Scan for the cell matching the given text and deliver its (X, Y) coordinate at center. 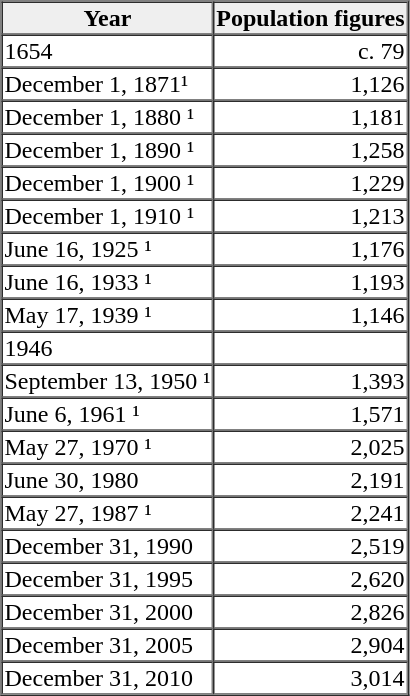
2,191 (310, 480)
June 16, 1933 ¹ (108, 282)
December 1, 1871¹ (108, 84)
Year (108, 18)
1,258 (310, 150)
1946 (108, 348)
1654 (108, 50)
December 31, 2005 (108, 644)
1,393 (310, 380)
December 31, 1995 (108, 578)
2,519 (310, 546)
June 6, 1961 ¹ (108, 414)
c. 79 (310, 50)
May 27, 1970 ¹ (108, 446)
1,193 (310, 282)
December 31, 2000 (108, 612)
September 13, 1950 ¹ (108, 380)
December 31, 1990 (108, 546)
1,146 (310, 314)
1,126 (310, 84)
May 27, 1987 ¹ (108, 512)
1,213 (310, 216)
2,904 (310, 644)
2,025 (310, 446)
December 1, 1880 ¹ (108, 116)
May 17, 1939 ¹ (108, 314)
1,181 (310, 116)
December 1, 1910 ¹ (108, 216)
2,826 (310, 612)
2,241 (310, 512)
1,229 (310, 182)
3,014 (310, 678)
Population figures (310, 18)
December 31, 2010 (108, 678)
2,620 (310, 578)
June 30, 1980 (108, 480)
December 1, 1890 ¹ (108, 150)
1,176 (310, 248)
June 16, 1925 ¹ (108, 248)
1,571 (310, 414)
December 1, 1900 ¹ (108, 182)
